Provide the (X, Y) coordinate of the cell's center where the given text is located.  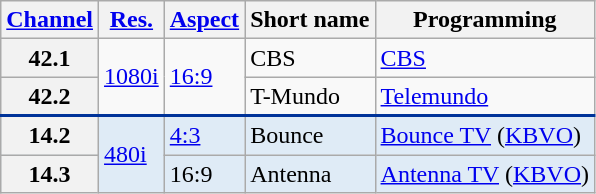
Programming (484, 20)
Telemundo (484, 96)
Channel (50, 20)
Short name (310, 20)
42.1 (50, 58)
T-Mundo (310, 96)
42.2 (50, 96)
1080i (132, 78)
14.3 (50, 173)
Res. (132, 20)
Bounce (310, 136)
Aspect (204, 20)
480i (132, 154)
Antenna (310, 173)
4:3 (204, 136)
14.2 (50, 136)
Antenna TV (KBVO) (484, 173)
Bounce TV (KBVO) (484, 136)
